Scan for the cell matching the given text and deliver its [x, y] coordinate at center. 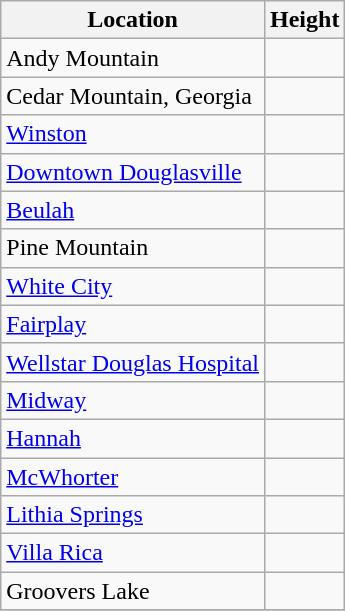
Fairplay [133, 324]
Wellstar Douglas Hospital [133, 362]
Height [305, 20]
Groovers Lake [133, 591]
Location [133, 20]
White City [133, 286]
Villa Rica [133, 553]
McWhorter [133, 477]
Cedar Mountain, Georgia [133, 96]
Midway [133, 400]
Beulah [133, 210]
Hannah [133, 438]
Pine Mountain [133, 248]
Winston [133, 134]
Lithia Springs [133, 515]
Andy Mountain [133, 58]
Downtown Douglasville [133, 172]
